Return the [X, Y] coordinate for the center point of the cell that contains the specified text.  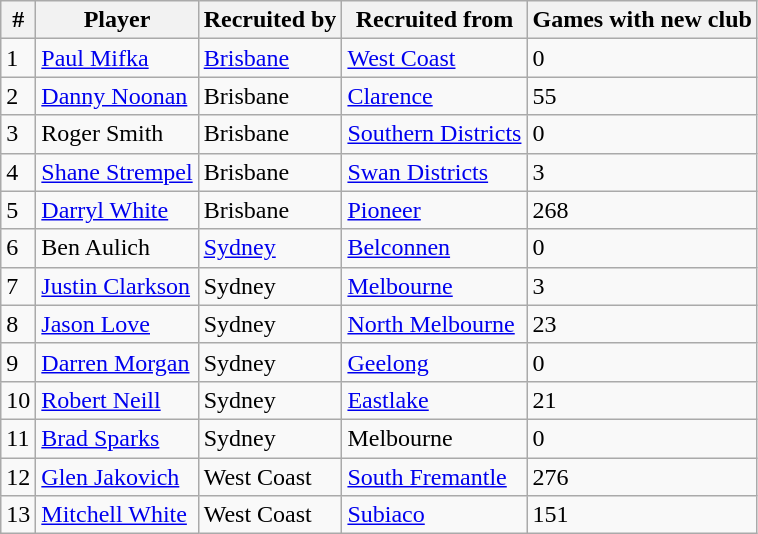
Swan Districts [434, 172]
10 [18, 400]
Games with new club [642, 20]
Clarence [434, 96]
Paul Mifka [117, 58]
Shane Strempel [117, 172]
6 [18, 248]
1 [18, 58]
276 [642, 477]
Southern Districts [434, 134]
2 [18, 96]
Danny Noonan [117, 96]
5 [18, 210]
Glen Jakovich [117, 477]
Justin Clarkson [117, 286]
7 [18, 286]
8 [18, 324]
Pioneer [434, 210]
North Melbourne [434, 324]
Ben Aulich [117, 248]
Recruited by [270, 20]
Darryl White [117, 210]
Belconnen [434, 248]
Geelong [434, 362]
Roger Smith [117, 134]
Player [117, 20]
11 [18, 438]
# [18, 20]
Mitchell White [117, 515]
268 [642, 210]
12 [18, 477]
23 [642, 324]
4 [18, 172]
South Fremantle [434, 477]
Eastlake [434, 400]
151 [642, 515]
Jason Love [117, 324]
55 [642, 96]
13 [18, 515]
21 [642, 400]
Robert Neill [117, 400]
Brad Sparks [117, 438]
9 [18, 362]
Recruited from [434, 20]
Subiaco [434, 515]
Darren Morgan [117, 362]
